Identify which cell holds the provided text, then report its (X, Y) central coordinate. 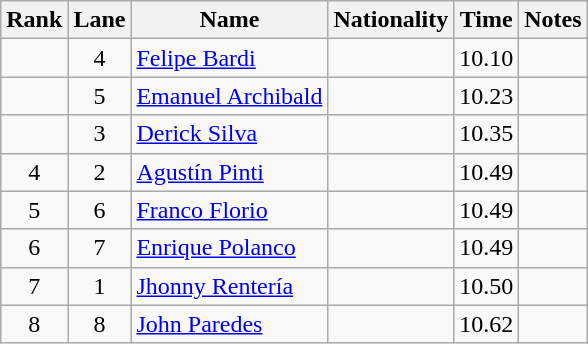
1 (100, 286)
10.10 (486, 58)
Franco Florio (230, 210)
Derick Silva (230, 134)
Enrique Polanco (230, 248)
Lane (100, 20)
John Paredes (230, 324)
10.23 (486, 96)
Rank (34, 20)
Nationality (391, 20)
3 (100, 134)
10.62 (486, 324)
Felipe Bardi (230, 58)
10.35 (486, 134)
2 (100, 172)
10.50 (486, 286)
Name (230, 20)
Jhonny Rentería (230, 286)
Notes (553, 20)
Time (486, 20)
Emanuel Archibald (230, 96)
Agustín Pinti (230, 172)
